Search for the cell housing the specified text and yield its (x, y) center coordinate. 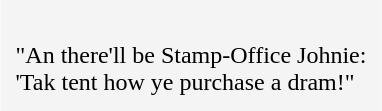
"An there'll be Stamp-Office Johnie: 'Tak tent how ye purchase a dram!" (192, 56)
